Return the (X, Y) coordinate for the center point of the cell that contains the specified text.  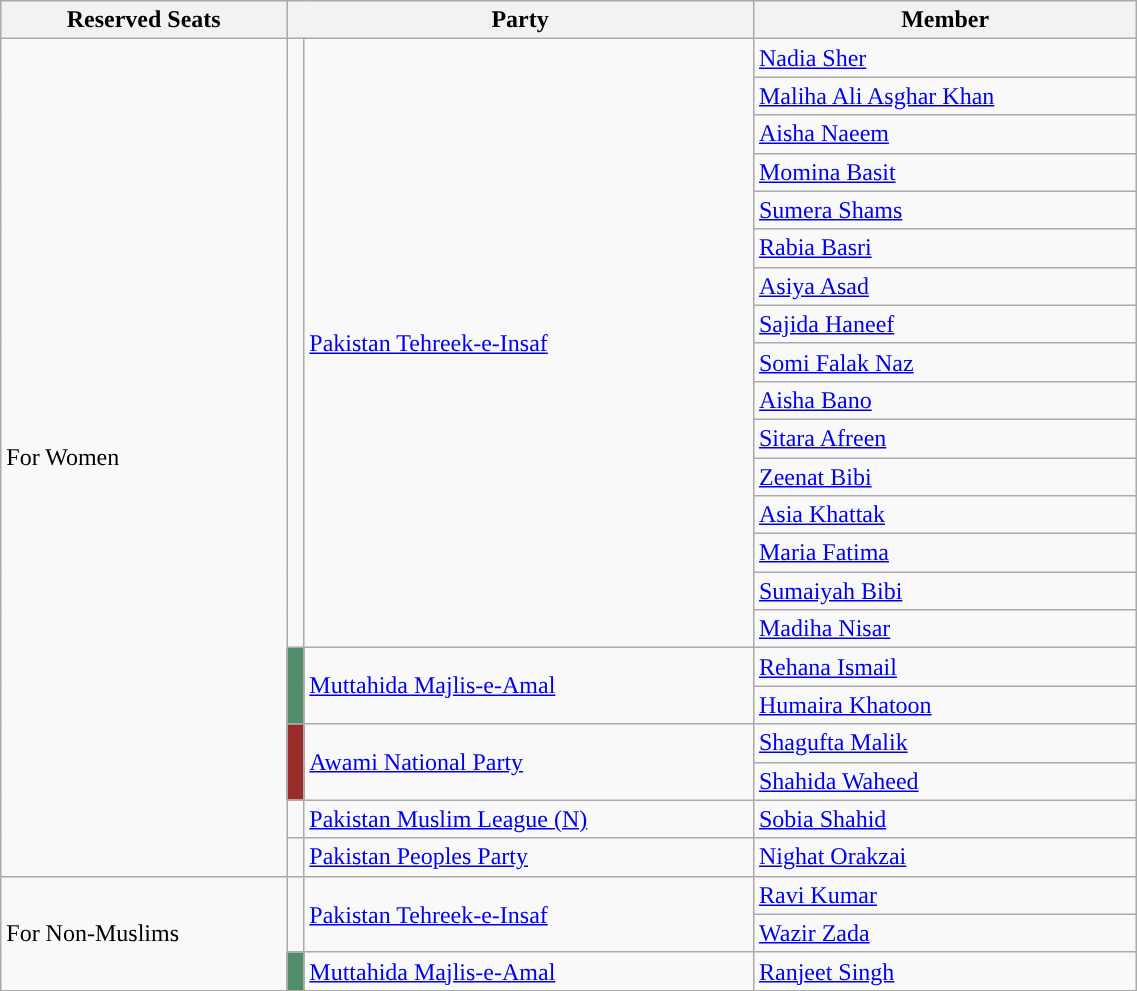
Rabia Basri (944, 248)
Zeenat Bibi (944, 477)
Party (520, 20)
Pakistan Muslim League (N) (529, 819)
Ranjeet Singh (944, 971)
Nadia Sher (944, 58)
For Non-Muslims (144, 933)
Nighat Orakzai (944, 857)
Momina Basit (944, 172)
Maliha Ali Asghar Khan (944, 96)
For Women (144, 458)
Sumera Shams (944, 210)
Reserved Seats (144, 20)
Pakistan Peoples Party (529, 857)
Aisha Bano (944, 400)
Ravi Kumar (944, 895)
Member (944, 20)
Madiha Nisar (944, 629)
Aisha Naeem (944, 134)
Asiya Asad (944, 286)
Wazir Zada (944, 933)
Awami National Party (529, 762)
Somi Falak Naz (944, 362)
Rehana Ismail (944, 667)
Sobia Shahid (944, 819)
Humaira Khatoon (944, 705)
Sumaiyah Bibi (944, 591)
Sitara Afreen (944, 438)
Shahida Waheed (944, 781)
Maria Fatima (944, 553)
Shagufta Malik (944, 743)
Asia Khattak (944, 515)
Sajida Haneef (944, 324)
